Extract the [x, y] coordinate from the center of the cell holding the provided text.  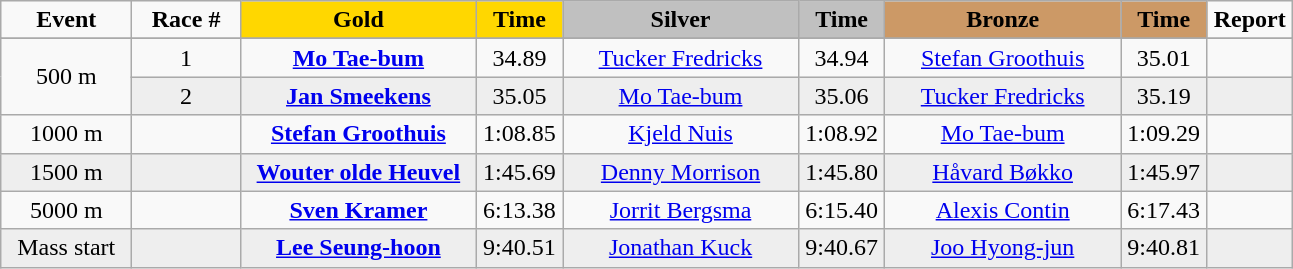
Sven Kramer [358, 210]
5000 m [66, 210]
35.06 [842, 96]
Wouter olde Heuvel [358, 172]
Denny Morrison [680, 172]
35.05 [519, 96]
35.19 [1164, 96]
Gold [358, 20]
Joo Hyong-jun [1003, 248]
Report [1250, 20]
Event [66, 20]
34.94 [842, 58]
1:45.80 [842, 172]
9:40.51 [519, 248]
2 [186, 96]
Alexis Contin [1003, 210]
1:08.92 [842, 134]
Kjeld Nuis [680, 134]
Jorrit Bergsma [680, 210]
35.01 [1164, 58]
Race # [186, 20]
1:08.85 [519, 134]
6:17.43 [1164, 210]
34.89 [519, 58]
9:40.67 [842, 248]
Mass start [66, 248]
6:15.40 [842, 210]
1500 m [66, 172]
1:45.97 [1164, 172]
Jan Smeekens [358, 96]
Jonathan Kuck [680, 248]
Håvard Bøkko [1003, 172]
Lee Seung-hoon [358, 248]
1:09.29 [1164, 134]
9:40.81 [1164, 248]
Bronze [1003, 20]
1:45.69 [519, 172]
6:13.38 [519, 210]
1 [186, 58]
1000 m [66, 134]
500 m [66, 77]
Silver [680, 20]
